Return (x, y) of the center of cell containing provided text 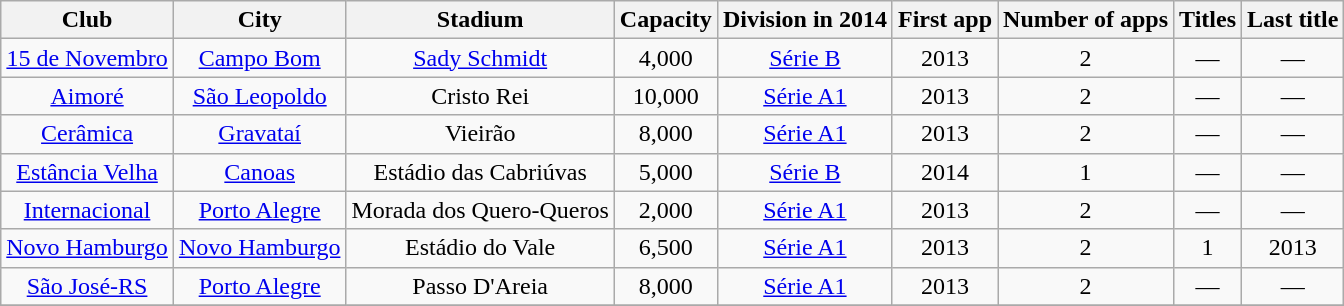
4,000 (666, 58)
Internacional (88, 210)
City (260, 20)
6,500 (666, 248)
First app (944, 20)
Canoas (260, 172)
São José-RS (88, 286)
Morada dos Quero-Queros (480, 210)
Stadium (480, 20)
2014 (944, 172)
Club (88, 20)
Estádio do Vale (480, 248)
Sady Schmidt (480, 58)
15 de Novembro (88, 58)
Division in 2014 (804, 20)
Number of apps (1086, 20)
2,000 (666, 210)
Passo D'Areia (480, 286)
5,000 (666, 172)
Vieirão (480, 134)
Aimoré (88, 96)
Cerâmica (88, 134)
Titles (1208, 20)
Campo Bom (260, 58)
Last title (1293, 20)
Capacity (666, 20)
Cristo Rei (480, 96)
Gravataí (260, 134)
Estádio das Cabriúvas (480, 172)
Estância Velha (88, 172)
10,000 (666, 96)
São Leopoldo (260, 96)
